Search for the cell housing the specified text and yield its (x, y) center coordinate. 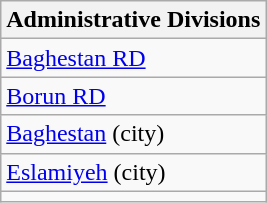
Baghestan (city) (134, 134)
Administrative Divisions (134, 20)
Borun RD (134, 96)
Baghestan RD (134, 58)
Eslamiyeh (city) (134, 172)
